Detect which cell encompasses the target text, then output its (x, y) center coordinate. 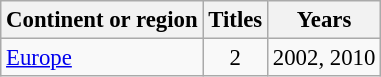
Years (324, 20)
Europe (102, 58)
Titles (236, 20)
2002, 2010 (324, 58)
2 (236, 58)
Continent or region (102, 20)
